Return the [x, y] coordinate for the center point of the cell that contains the specified text.  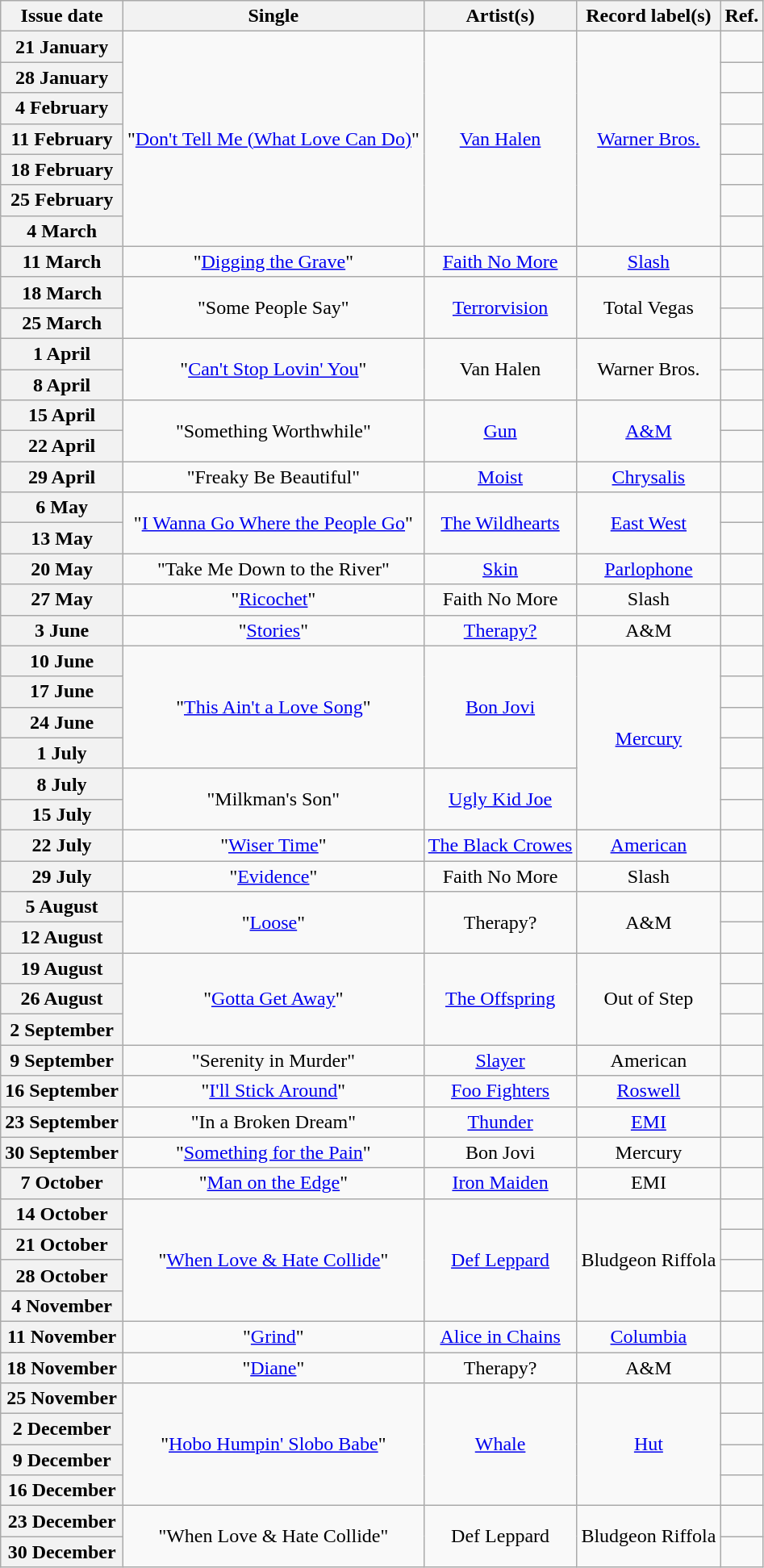
Issue date [62, 16]
2 September [62, 1030]
16 September [62, 1091]
Alice in Chains [500, 1336]
25 November [62, 1399]
The Wildhearts [500, 523]
1 July [62, 753]
30 September [62, 1152]
13 May [62, 538]
28 October [62, 1275]
"I Wanna Go Where the People Go" [273, 523]
7 October [62, 1183]
Iron Maiden [500, 1183]
11 February [62, 139]
16 December [62, 1491]
28 January [62, 77]
19 August [62, 968]
10 June [62, 661]
"Can't Stop Lovin' You" [273, 369]
15 April [62, 416]
Moist [500, 477]
"Evidence" [273, 876]
Ugly Kid Joe [500, 799]
18 November [62, 1368]
26 August [62, 999]
The Black Crowes [500, 845]
29 April [62, 477]
Parlophone [649, 569]
Roswell [649, 1091]
4 March [62, 231]
11 November [62, 1336]
Total Vegas [649, 307]
9 September [62, 1060]
27 May [62, 600]
21 October [62, 1244]
"Man on the Edge" [273, 1183]
4 November [62, 1306]
"Diane" [273, 1368]
21 January [62, 47]
"This Ain't a Love Song" [273, 707]
Gun [500, 431]
9 December [62, 1460]
"Hobo Humpin' Slobo Babe" [273, 1445]
22 April [62, 446]
"Serenity in Murder" [273, 1060]
17 June [62, 692]
"Stories" [273, 630]
23 September [62, 1122]
The Offspring [500, 999]
30 December [62, 1552]
29 July [62, 876]
14 October [62, 1214]
11 March [62, 261]
"Gotta Get Away" [273, 999]
Chrysalis [649, 477]
25 February [62, 200]
25 March [62, 323]
15 July [62, 814]
23 December [62, 1521]
5 August [62, 907]
4 February [62, 108]
24 June [62, 722]
8 July [62, 784]
18 February [62, 169]
"Milkman's Son" [273, 799]
"Wiser Time" [273, 845]
Terrorvision [500, 307]
1 April [62, 353]
"Freaky Be Beautiful" [273, 477]
Foo Fighters [500, 1091]
Record label(s) [649, 16]
"Take Me Down to the River" [273, 569]
"Loose" [273, 922]
Whale [500, 1445]
Columbia [649, 1336]
Artist(s) [500, 16]
Hut [649, 1445]
8 April [62, 385]
Out of Step [649, 999]
22 July [62, 845]
East West [649, 523]
18 March [62, 292]
"In a Broken Dream" [273, 1122]
Ref. [742, 16]
6 May [62, 508]
20 May [62, 569]
12 August [62, 938]
Slayer [500, 1060]
"Something Worthwhile" [273, 431]
"Don't Tell Me (What Love Can Do)" [273, 139]
"I'll Stick Around" [273, 1091]
"Digging the Grave" [273, 261]
3 June [62, 630]
"Grind" [273, 1336]
2 December [62, 1429]
"Some People Say" [273, 307]
"Something for the Pain" [273, 1152]
Single [273, 16]
Thunder [500, 1122]
Skin [500, 569]
"Ricochet" [273, 600]
